Determine the (X, Y) coordinate at the center of the cell enclosing the given text.  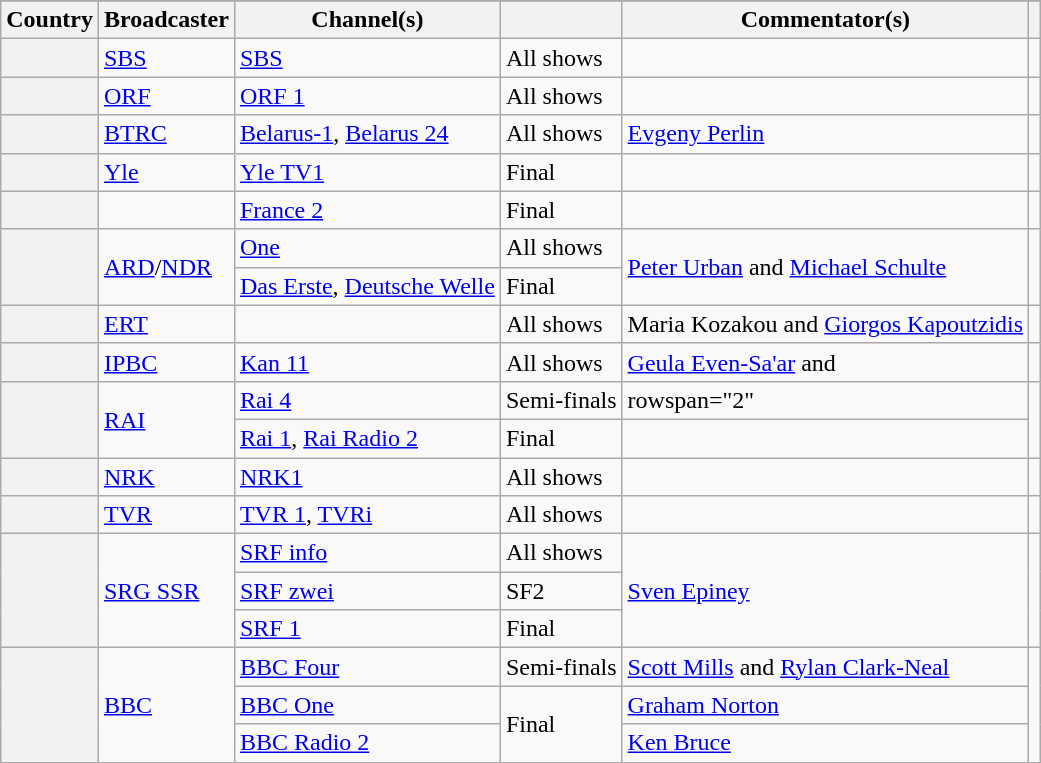
SF2 (561, 591)
Peter Urban and Michael Schulte (826, 267)
NRK (166, 477)
SRF 1 (367, 629)
Belarus-1, Belarus 24 (367, 134)
BBC Radio 2 (367, 743)
Das Erste, Deutsche Welle (367, 286)
Yle TV1 (367, 172)
ERT (166, 324)
One (367, 248)
TVR (166, 515)
TVR 1, TVRi (367, 515)
ORF 1 (367, 96)
RAI (166, 419)
Geula Even-Sa'ar and (826, 362)
ORF (166, 96)
Sven Epiney (826, 591)
Maria Kozakou and Giorgos Kapoutzidis (826, 324)
Channel(s) (367, 20)
SRF zwei (367, 591)
France 2 (367, 210)
Country (50, 20)
rowspan="2" (826, 400)
SRF info (367, 553)
BBC (166, 705)
NRK1 (367, 477)
Graham Norton (826, 705)
ARD/NDR (166, 267)
Broadcaster (166, 20)
SRG SSR (166, 591)
BTRC (166, 134)
Evgeny Perlin (826, 134)
Kan 11 (367, 362)
Rai 1, Rai Radio 2 (367, 438)
Commentator(s) (826, 20)
Rai 4 (367, 400)
BBC One (367, 705)
Yle (166, 172)
Ken Bruce (826, 743)
Scott Mills and Rylan Clark-Neal (826, 667)
BBC Four (367, 667)
IPBC (166, 362)
